For the text-containing cell, return its midpoint in [X, Y] coordinate format. 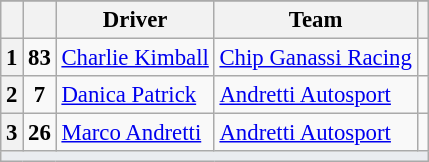
3 [12, 133]
Chip Ganassi Racing [316, 58]
Team [316, 20]
1 [12, 58]
Danica Patrick [135, 95]
Driver [135, 20]
Charlie Kimball [135, 58]
2 [12, 95]
7 [40, 95]
83 [40, 58]
Marco Andretti [135, 133]
26 [40, 133]
